Return (x, y) of the center of cell containing provided text 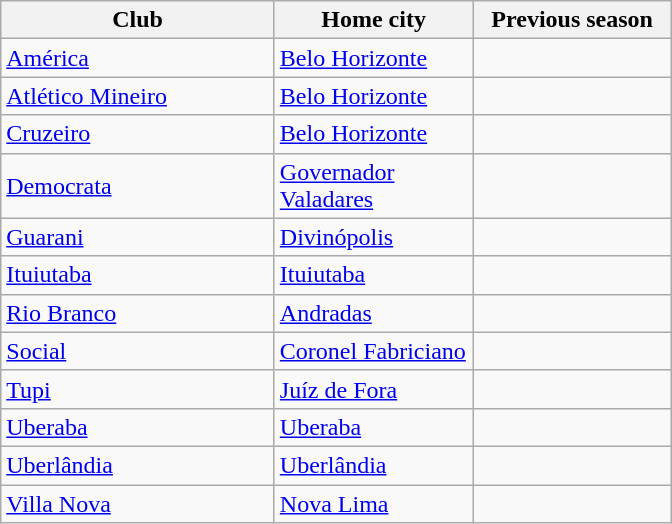
Democrata (138, 186)
Villa Nova (138, 503)
Juíz de Fora (374, 389)
Previous season (572, 20)
Andradas (374, 313)
Governador Valadares (374, 186)
Social (138, 351)
América (138, 58)
Coronel Fabriciano (374, 351)
Club (138, 20)
Atlético Mineiro (138, 96)
Nova Lima (374, 503)
Home city (374, 20)
Divinópolis (374, 237)
Guarani (138, 237)
Tupi (138, 389)
Cruzeiro (138, 134)
Rio Branco (138, 313)
